Search for the cell housing the specified text and yield its (x, y) center coordinate. 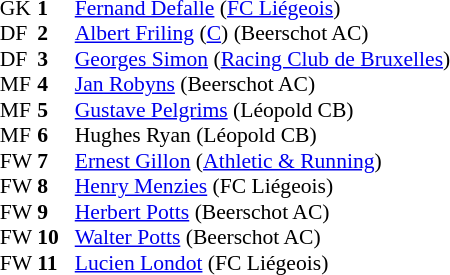
4 (56, 85)
10 (56, 237)
3 (56, 59)
8 (56, 187)
6 (56, 135)
7 (56, 161)
9 (56, 212)
5 (56, 110)
2 (56, 33)
